Determine the (x, y) coordinate at the center of the cell enclosing the given text.  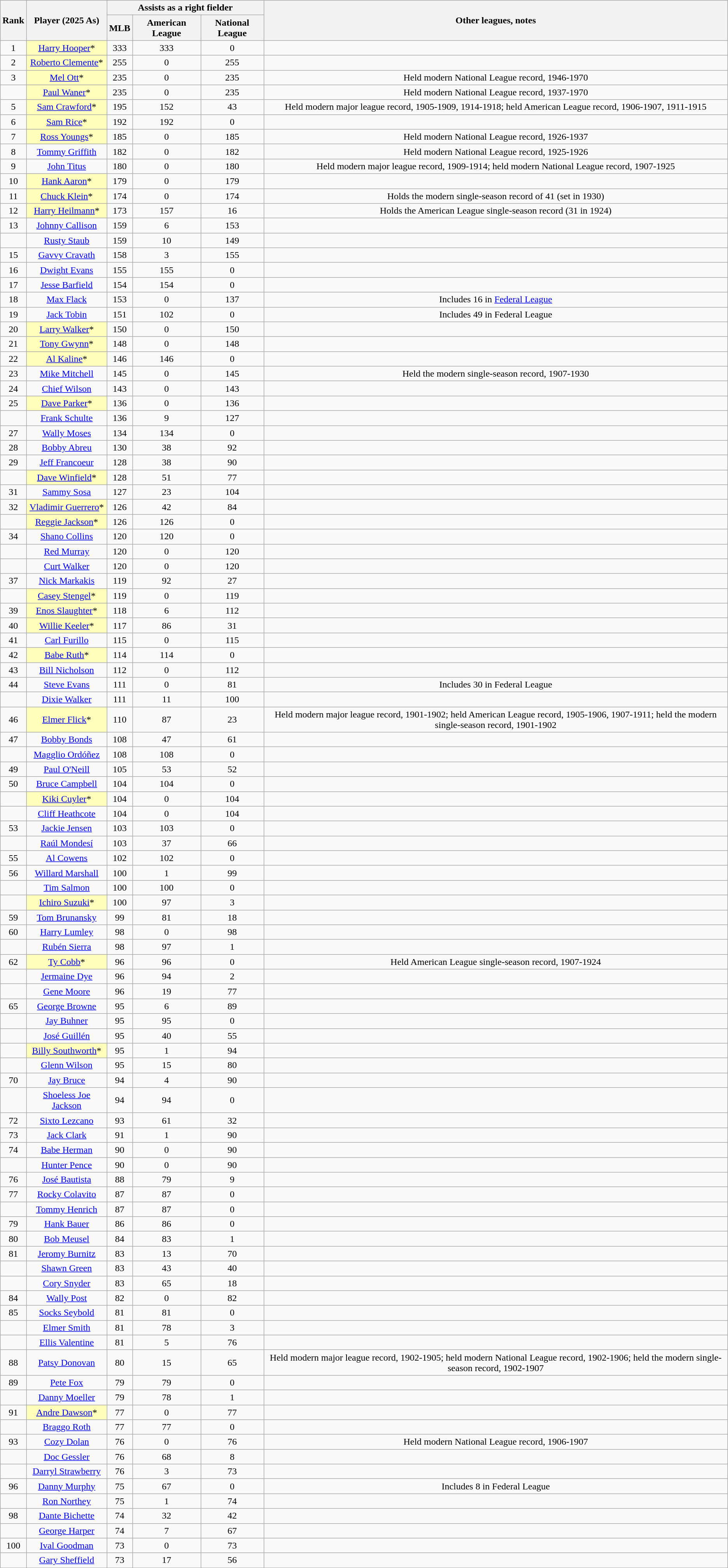
Shoeless Joe Jackson (67, 1100)
Includes 16 in Federal League (495, 300)
Ross Youngs* (67, 137)
Harry Heilmann* (67, 211)
151 (120, 314)
Player (2025 As) (67, 20)
Enos Slaughter* (67, 610)
Includes 30 in Federal League (495, 685)
46 (13, 720)
Ellis Valentine (67, 1342)
Harry Hooper* (67, 48)
Chuck Klein* (67, 196)
Cliff Heathcote (67, 814)
195 (120, 107)
Jack Tobin (67, 314)
Tommy Griffith (67, 151)
Carl Furillo (67, 640)
Ival Goodman (67, 1545)
Paul Waner* (67, 92)
25 (13, 403)
173 (120, 211)
Reggie Jackson* (67, 522)
149 (232, 240)
Rank (13, 20)
Jack Clark (67, 1135)
Held American League single-season record, 1907-1924 (495, 962)
39 (13, 610)
Bobby Abreu (67, 448)
34 (13, 537)
Max Flack (67, 300)
110 (120, 720)
50 (13, 784)
Includes 49 in Federal League (495, 314)
Doc Gessler (67, 1457)
Held modern National League record, 1926-1937 (495, 137)
Vladimir Guerrero* (67, 507)
157 (166, 211)
21 (13, 344)
George Browne (67, 1006)
Rusty Staub (67, 240)
Darryl Strawberry (67, 1472)
105 (120, 769)
John Titus (67, 166)
Shano Collins (67, 537)
Wally Post (67, 1298)
Hank Bauer (67, 1224)
MLB (120, 28)
Held modern National League record, 1906-1907 (495, 1442)
51 (166, 477)
Cory Snyder (67, 1283)
Held modern National League record, 1946-1970 (495, 77)
Al Kaline* (67, 359)
Al Cowens (67, 858)
Nick Markakis (67, 581)
Jesse Barfield (67, 285)
Patsy Donovan (67, 1363)
72 (13, 1120)
Red Murray (67, 551)
12 (13, 211)
American League (166, 28)
Bill Nicholson (67, 670)
Elmer Smith (67, 1328)
Mike Mitchell (67, 374)
Jeff Francoeur (67, 463)
152 (166, 107)
Jeromy Burnitz (67, 1254)
66 (232, 843)
Assists as a right fielder (185, 8)
Dixie Walker (67, 700)
4 (166, 1080)
Jermaine Dye (67, 977)
National League (232, 28)
Held modern National League record, 1937-1970 (495, 92)
Hunter Pence (67, 1165)
29 (13, 463)
Gene Moore (67, 991)
Tim Salmon (67, 887)
Holds the American League single-season record (31 in 1924) (495, 211)
Shawn Green (67, 1268)
Glenn Wilson (67, 1065)
Rubén Sierra (67, 947)
68 (166, 1457)
Magglio Ordóñez (67, 754)
Dante Bichette (67, 1516)
117 (120, 625)
Tommy Henrich (67, 1209)
Willie Keeler* (67, 625)
Held modern major league record, 1909-1914; held modern National League record, 1907-1925 (495, 166)
Gary Sheffield (67, 1560)
George Harper (67, 1531)
Raúl Mondesí (67, 843)
Cozy Dolan (67, 1442)
Mel Ott* (67, 77)
22 (13, 359)
Sixto Lezcano (67, 1120)
Casey Stengel* (67, 596)
Johnny Callison (67, 226)
Bobby Bonds (67, 740)
Elmer Flick* (67, 720)
Tony Gwynn* (67, 344)
Sammy Sosa (67, 492)
Danny Moeller (67, 1397)
Wally Moses (67, 433)
Pete Fox (67, 1382)
Babe Ruth* (67, 655)
Curt Walker (67, 566)
Andre Dawson* (67, 1412)
Danny Murphy (67, 1486)
Braggo Roth (67, 1427)
Willard Marshall (67, 873)
Holds the modern single-season record of 41 (set in 1930) (495, 196)
Frank Schulte (67, 418)
Other leagues, notes (495, 20)
60 (13, 932)
Dave Winfield* (67, 477)
Jay Bruce (67, 1080)
Harry Lumley (67, 932)
49 (13, 769)
Jay Buhner (67, 1021)
24 (13, 388)
Tom Brunansky (67, 917)
Steve Evans (67, 685)
Larry Walker* (67, 329)
41 (13, 640)
44 (13, 685)
130 (120, 448)
Held the modern single-season record, 1907-1930 (495, 374)
Held modern major league record, 1901-1902; held American League record, 1905-1906, 1907-1911; held the modern single-season record, 1901-1902 (495, 720)
Sam Crawford* (67, 107)
Rocky Colavito (67, 1194)
158 (120, 255)
59 (13, 917)
Held modern National League record, 1925-1926 (495, 151)
Socks Seybold (67, 1313)
Jackie Jensen (67, 828)
Held modern major league record, 1902-1905; held modern National League record, 1902-1906; held the modern single-season record, 1902-1907 (495, 1363)
85 (13, 1313)
José Bautista (67, 1180)
José Guillén (67, 1036)
Dwight Evans (67, 270)
Dave Parker* (67, 403)
Bob Meusel (67, 1239)
Chief Wilson (67, 388)
Ty Cobb* (67, 962)
62 (13, 962)
20 (13, 329)
Bruce Campbell (67, 784)
Kiki Cuyler* (67, 799)
Billy Southworth* (67, 1051)
Sam Rice* (67, 122)
118 (120, 610)
Ron Northey (67, 1501)
Babe Herman (67, 1150)
Gavvy Cravath (67, 255)
52 (232, 769)
Paul O'Neill (67, 769)
Ichiro Suzuki* (67, 902)
Hank Aaron* (67, 181)
Includes 8 in Federal League (495, 1486)
28 (13, 448)
Held modern major league record, 1905-1909, 1914-1918; held American League record, 1906-1907, 1911-1915 (495, 107)
Roberto Clemente* (67, 63)
137 (232, 300)
